Return [x, y] of the center of cell containing provided text 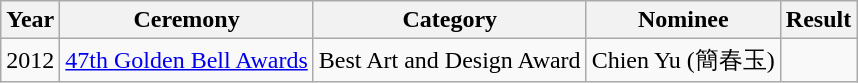
Result [818, 20]
Best Art and Design Award [450, 60]
Ceremony [187, 20]
47th Golden Bell Awards [187, 60]
Nominee [683, 20]
Year [30, 20]
Chien Yu (簡春玉) [683, 60]
Category [450, 20]
2012 [30, 60]
